Find where the given text appears and provide that cell's center as [X, Y] coordinate. 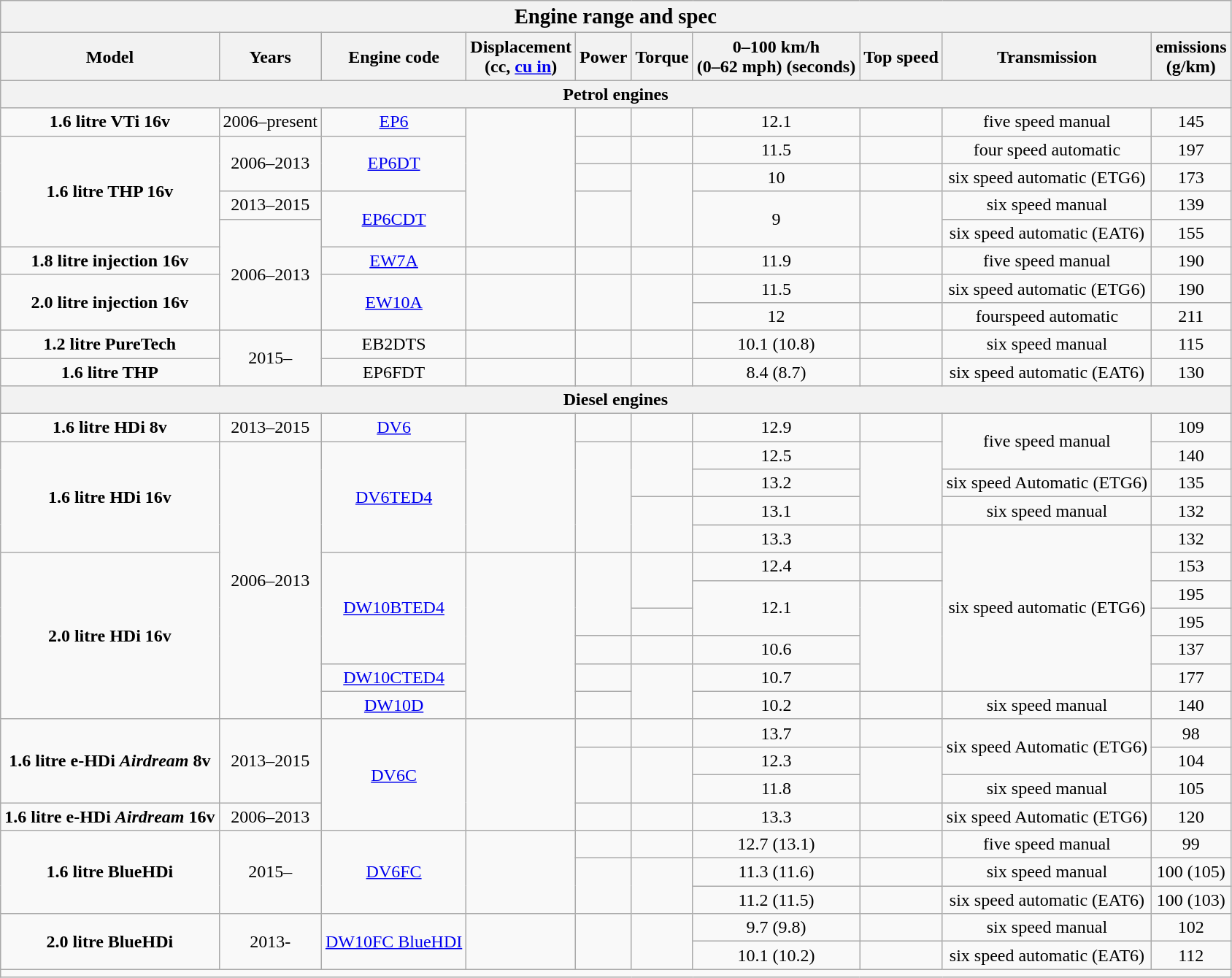
2006–present [270, 122]
12.7 (13.1) [776, 844]
Diesel engines [616, 400]
DV6 [393, 428]
12.5 [776, 455]
12 [776, 316]
1.6 litre THP 16v [109, 191]
10 [776, 177]
104 [1191, 761]
Petrol engines [616, 94]
130 [1191, 371]
98 [1191, 733]
11.9 [776, 261]
EP6CDT [393, 219]
99 [1191, 844]
DW10D [393, 705]
EW10A [393, 302]
11.3 (11.6) [776, 872]
177 [1191, 677]
EW7A [393, 261]
2.0 litre BlueHDi [109, 942]
1.6 litre VTi 16v [109, 122]
Displacement(cc, cu in) [521, 57]
1.6 litre THP [109, 371]
12.9 [776, 428]
9 [776, 219]
Power [604, 57]
Top speed [901, 57]
emissions(g/km) [1191, 57]
102 [1191, 928]
145 [1191, 122]
10.6 [776, 650]
1.2 litre PureTech [109, 344]
139 [1191, 205]
100 (105) [1191, 872]
8.4 (8.7) [776, 371]
1.6 litre e-HDi Airdream 8v [109, 761]
0–100 km/h(0–62 mph) (seconds) [776, 57]
2013- [270, 942]
112 [1191, 955]
EP6 [393, 122]
EB2DTS [393, 344]
DW10BTED4 [393, 608]
211 [1191, 316]
1.6 litre HDi 8v [109, 428]
fourspeed automatic [1047, 316]
155 [1191, 233]
11.2 (11.5) [776, 900]
12.3 [776, 761]
2.0 litre HDi 16v [109, 636]
1.6 litre BlueHDi [109, 872]
1.6 litre HDi 16v [109, 497]
DV6TED4 [393, 497]
9.7 (9.8) [776, 928]
DW10FC BlueHDI [393, 942]
DW10CTED4 [393, 677]
10.7 [776, 677]
153 [1191, 566]
DV6FC [393, 872]
Engine range and spec [616, 17]
11.8 [776, 788]
109 [1191, 428]
10.1 (10.2) [776, 955]
Engine code [393, 57]
Model [109, 57]
120 [1191, 817]
1.8 litre injection 16v [109, 261]
173 [1191, 177]
115 [1191, 344]
105 [1191, 788]
13.7 [776, 733]
197 [1191, 150]
2.0 litre injection 16v [109, 302]
EP6DT [393, 163]
10.2 [776, 705]
135 [1191, 483]
four speed automatic [1047, 150]
100 (103) [1191, 900]
1.6 litre e-HDi Airdream 16v [109, 817]
12.4 [776, 566]
13.1 [776, 511]
Years [270, 57]
DV6C [393, 774]
10.1 (10.8) [776, 344]
Torque [662, 57]
Transmission [1047, 57]
137 [1191, 650]
EP6FDT [393, 371]
13.2 [776, 483]
